Return the (X, Y) coordinate for the center point of the cell that contains the specified text.  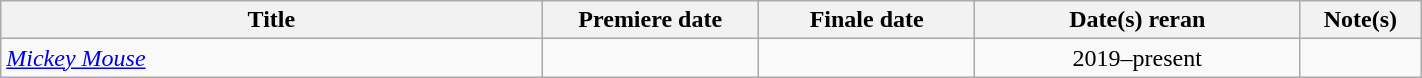
Premiere date (650, 20)
Note(s) (1361, 20)
Finale date (866, 20)
Title (272, 20)
Mickey Mouse (272, 58)
Date(s) reran (1138, 20)
2019–present (1138, 58)
